Provide the [x, y] coordinate of the cell's center where the given text is located.  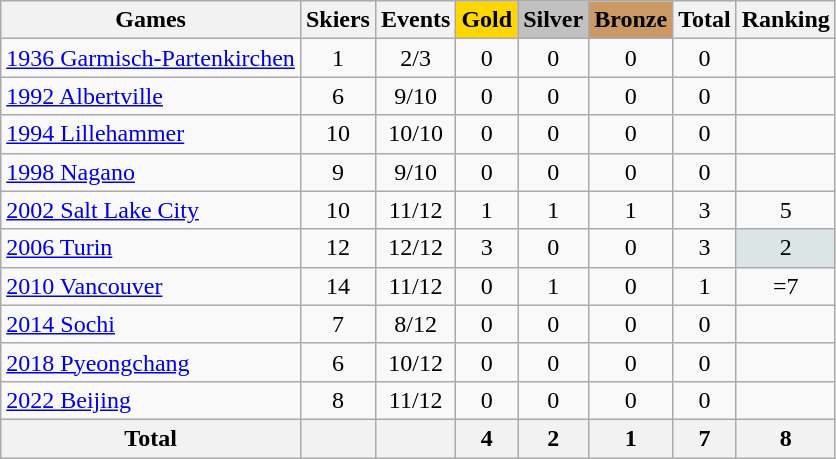
Gold [487, 20]
2022 Beijing [151, 400]
1998 Nagano [151, 172]
9 [338, 172]
=7 [786, 286]
8/12 [415, 324]
Skiers [338, 20]
1992 Albertville [151, 96]
Ranking [786, 20]
2014 Sochi [151, 324]
2018 Pyeongchang [151, 362]
1936 Garmisch-Partenkirchen [151, 58]
1994 Lillehammer [151, 134]
2002 Salt Lake City [151, 210]
2006 Turin [151, 248]
10/12 [415, 362]
2010 Vancouver [151, 286]
Bronze [631, 20]
5 [786, 210]
Events [415, 20]
12 [338, 248]
12/12 [415, 248]
Games [151, 20]
2/3 [415, 58]
Silver [554, 20]
14 [338, 286]
4 [487, 438]
10/10 [415, 134]
